Return the (x, y) coordinate for the center point of the cell that contains the specified text.  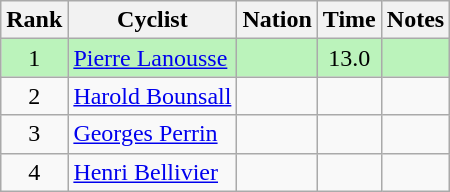
1 (34, 58)
Time (349, 20)
Henri Bellivier (152, 172)
4 (34, 172)
13.0 (349, 58)
Georges Perrin (152, 134)
Notes (415, 20)
Nation (277, 20)
2 (34, 96)
Harold Bounsall (152, 96)
3 (34, 134)
Cyclist (152, 20)
Pierre Lanousse (152, 58)
Rank (34, 20)
